Return the (X, Y) coordinate for the center point of the cell that contains the specified text.  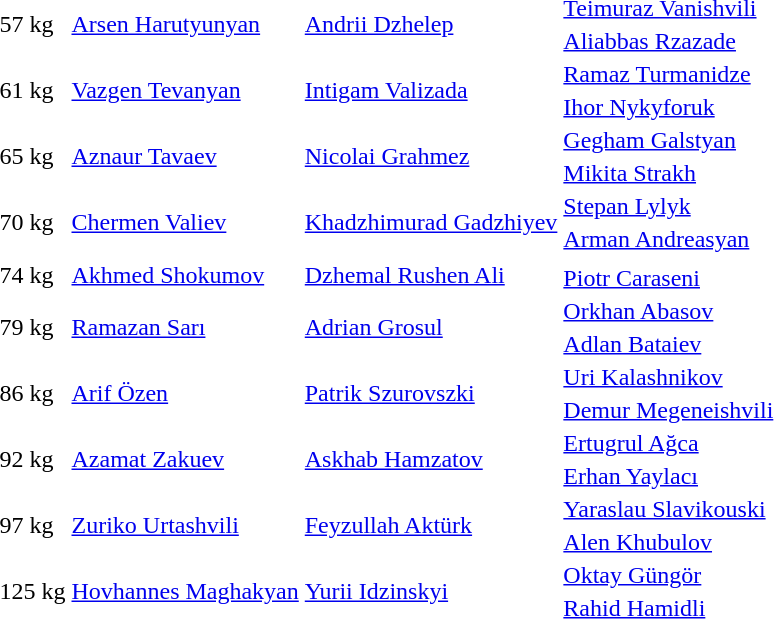
Chermen Valiev (185, 222)
Nicolai Grahmez (431, 156)
Ramazan Sarı (185, 328)
Patrik Szurovszki (431, 394)
Khadzhimurad Gadzhiyev (431, 222)
Feyzullah Aktürk (431, 526)
Arif Özen (185, 394)
Zuriko Urtashvili (185, 526)
Adrian Grosul (431, 328)
Aznaur Tavaev (185, 156)
Vazgen Tevanyan (185, 90)
Askhab Hamzatov (431, 460)
Intigam Valizada (431, 90)
Akhmed Shokumov (185, 275)
Azamat Zakuev (185, 460)
Dzhemal Rushen Ali (431, 275)
